Scan for the cell matching the given text and deliver its (X, Y) coordinate at center. 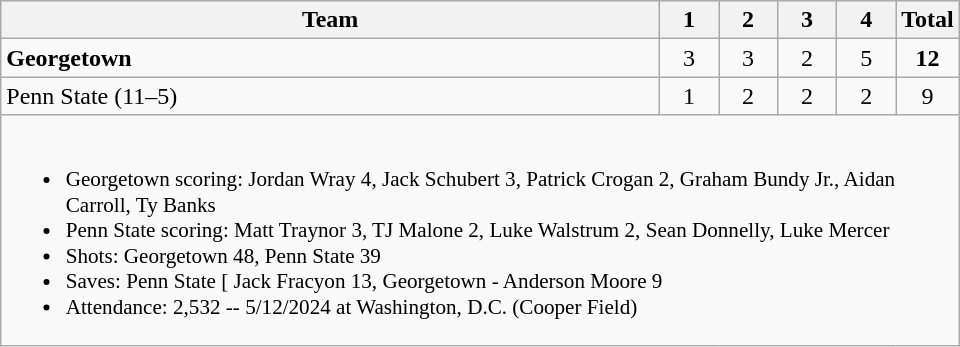
Total (928, 20)
Team (330, 20)
Georgetown (330, 58)
9 (928, 96)
5 (866, 58)
12 (928, 58)
4 (866, 20)
Penn State (11–5) (330, 96)
